Scan for the cell matching the given text and deliver its [x, y] coordinate at center. 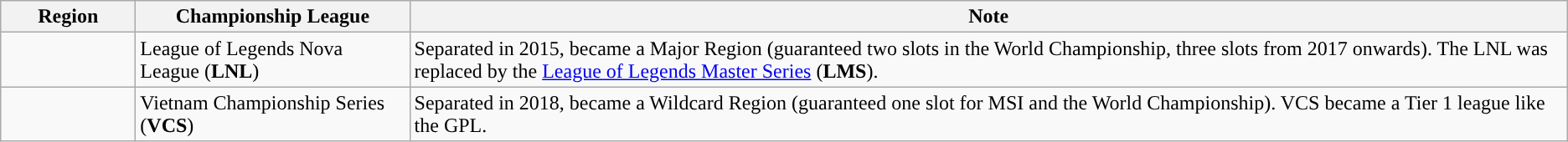
Region [69, 17]
League of Legends Nova League (LNL) [273, 60]
Championship League [273, 17]
Vietnam Championship Series (VCS) [273, 114]
Note [988, 17]
Separated in 2018, became a Wildcard Region (guaranteed one slot for MSI and the World Championship). VCS became a Tier 1 league like the GPL. [988, 114]
